Find where the given text appears and provide that cell's center as [x, y] coordinate. 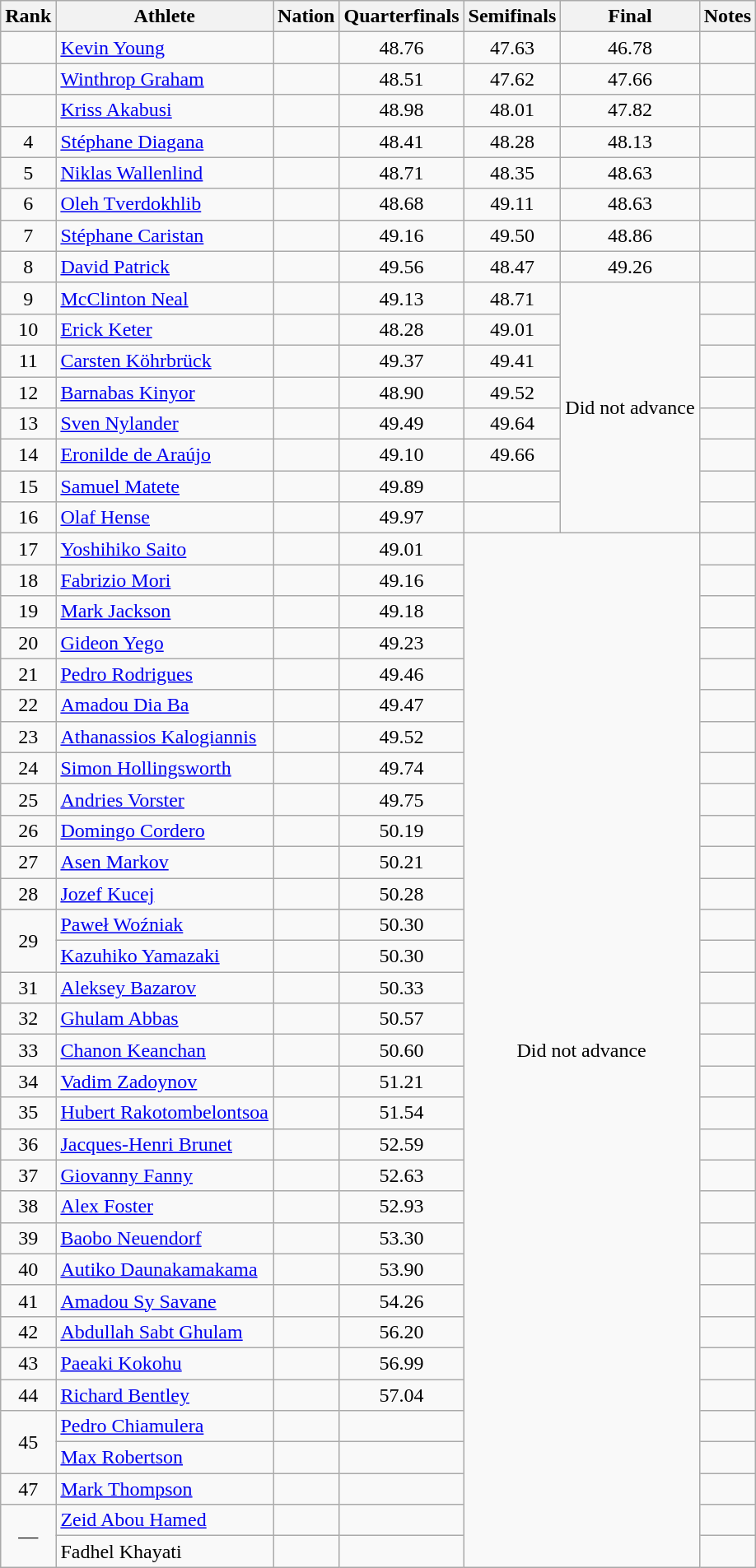
28 [28, 893]
Final [630, 16]
9 [28, 298]
48.47 [512, 267]
Quarterfinals [402, 16]
Gideon Yego [165, 643]
32 [28, 1019]
49.75 [402, 799]
Fabrizio Mori [165, 580]
45 [28, 1442]
49.26 [630, 267]
Chanon Keanchan [165, 1050]
48.86 [630, 235]
49.56 [402, 267]
Paweł Woźniak [165, 925]
51.21 [402, 1082]
26 [28, 831]
13 [28, 424]
49.10 [402, 455]
54.26 [402, 1300]
35 [28, 1113]
Sven Nylander [165, 424]
49.74 [402, 768]
Andries Vorster [165, 799]
49.46 [402, 674]
49.89 [402, 486]
4 [28, 142]
16 [28, 518]
Alex Foster [165, 1207]
Erick Keter [165, 329]
50.33 [402, 988]
8 [28, 267]
Jacques-Henri Brunet [165, 1144]
10 [28, 329]
50.21 [402, 862]
53.30 [402, 1238]
Giovanny Fanny [165, 1175]
48.01 [512, 110]
Asen Markov [165, 862]
49.23 [402, 643]
Aleksey Bazarov [165, 988]
48.35 [512, 173]
22 [28, 705]
48.90 [402, 393]
Rank [28, 16]
Pedro Chiamulera [165, 1426]
Yoshihiko Saito [165, 549]
49.18 [402, 612]
48.98 [402, 110]
50.60 [402, 1050]
50.28 [402, 893]
Kriss Akabusi [165, 110]
David Patrick [165, 267]
49.13 [402, 298]
48.68 [402, 204]
Ghulam Abbas [165, 1019]
Vadim Zadoynov [165, 1082]
Oleh Tverdokhlib [165, 204]
31 [28, 988]
Domingo Cordero [165, 831]
49.49 [402, 424]
20 [28, 643]
41 [28, 1300]
19 [28, 612]
52.63 [402, 1175]
Mark Jackson [165, 612]
Nation [306, 16]
56.99 [402, 1363]
— [28, 1536]
Abdullah Sabt Ghulam [165, 1332]
Max Robertson [165, 1458]
29 [28, 941]
Stéphane Diagana [165, 142]
48.76 [402, 48]
Hubert Rakotombelontsoa [165, 1113]
49.37 [402, 361]
11 [28, 361]
14 [28, 455]
Athanassios Kalogiannis [165, 737]
18 [28, 580]
Kevin Young [165, 48]
25 [28, 799]
48.51 [402, 79]
24 [28, 768]
50.57 [402, 1019]
23 [28, 737]
47.82 [630, 110]
Niklas Wallenlind [165, 173]
Winthrop Graham [165, 79]
46.78 [630, 48]
Eronilde de Araújo [165, 455]
17 [28, 549]
49.66 [512, 455]
Fadhel Khayati [165, 1552]
42 [28, 1332]
21 [28, 674]
57.04 [402, 1395]
37 [28, 1175]
Notes [727, 16]
52.59 [402, 1144]
Pedro Rodrigues [165, 674]
49.50 [512, 235]
50.19 [402, 831]
49.41 [512, 361]
43 [28, 1363]
Zeid Abou Hamed [165, 1520]
40 [28, 1269]
Athlete [165, 16]
56.20 [402, 1332]
49.47 [402, 705]
Olaf Hense [165, 518]
5 [28, 173]
Jozef Kucej [165, 893]
34 [28, 1082]
49.64 [512, 424]
6 [28, 204]
47.63 [512, 48]
Paeaki Kokohu [165, 1363]
Autiko Daunakamakama [165, 1269]
15 [28, 486]
47.66 [630, 79]
47 [28, 1489]
39 [28, 1238]
Mark Thompson [165, 1489]
53.90 [402, 1269]
27 [28, 862]
48.41 [402, 142]
38 [28, 1207]
52.93 [402, 1207]
49.97 [402, 518]
36 [28, 1144]
48.13 [630, 142]
Amadou Sy Savane [165, 1300]
7 [28, 235]
12 [28, 393]
33 [28, 1050]
51.54 [402, 1113]
Stéphane Caristan [165, 235]
McClinton Neal [165, 298]
Richard Bentley [165, 1395]
49.11 [512, 204]
Amadou Dia Ba [165, 705]
Kazuhiko Yamazaki [165, 956]
47.62 [512, 79]
44 [28, 1395]
Barnabas Kinyor [165, 393]
Semifinals [512, 16]
Simon Hollingsworth [165, 768]
Samuel Matete [165, 486]
Baobo Neuendorf [165, 1238]
Carsten Köhrbrück [165, 361]
